From the cell containing the given text, extract its center point as [x, y] coordinate. 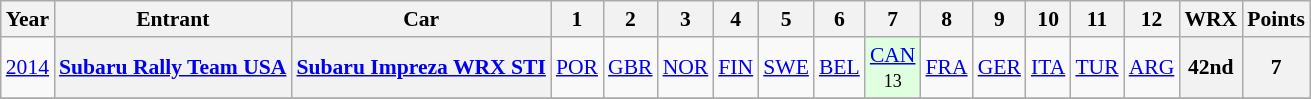
CAN13 [893, 68]
1 [577, 19]
Subaru Rally Team USA [172, 68]
GER [1000, 68]
SWE [786, 68]
Points [1276, 19]
3 [686, 19]
4 [736, 19]
Year [28, 19]
WRX [1210, 19]
FRA [947, 68]
10 [1048, 19]
TUR [1096, 68]
11 [1096, 19]
42nd [1210, 68]
FIN [736, 68]
8 [947, 19]
POR [577, 68]
BEL [840, 68]
2014 [28, 68]
ITA [1048, 68]
5 [786, 19]
Subaru Impreza WRX STI [420, 68]
NOR [686, 68]
GBR [630, 68]
9 [1000, 19]
ARG [1152, 68]
Entrant [172, 19]
12 [1152, 19]
2 [630, 19]
6 [840, 19]
Car [420, 19]
